Return the [x, y] coordinate for the center point of the cell that contains the specified text.  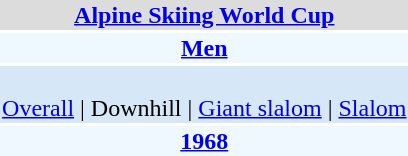
Men [204, 48]
Overall | Downhill | Giant slalom | Slalom [204, 94]
Alpine Skiing World Cup [204, 15]
1968 [204, 141]
